Identify which cell holds the provided text, then report its (x, y) central coordinate. 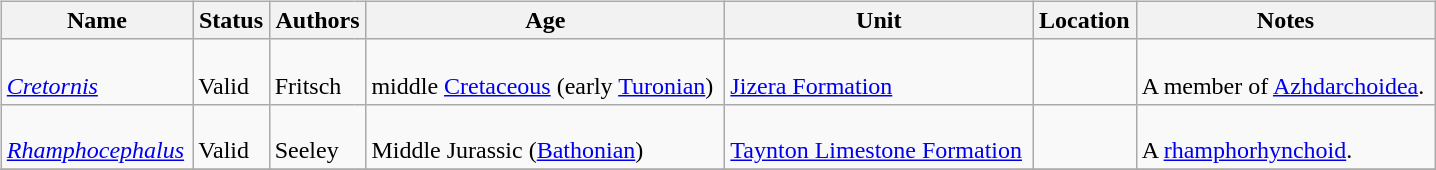
Middle Jurassic (Bathonian) (546, 136)
Rhamphocephalus (97, 136)
Cretornis (97, 72)
Unit (879, 20)
Jizera Formation (879, 72)
Age (546, 20)
Status (231, 20)
A rhamphorhynchoid. (1286, 136)
Notes (1286, 20)
Taynton Limestone Formation (879, 136)
A member of Azhdarchoidea. (1286, 72)
middle Cretaceous (early Turonian) (546, 72)
Authors (318, 20)
Location (1084, 20)
Seeley (312, 136)
Fritsch (312, 72)
Name (97, 20)
